Provide the (X, Y) coordinate of the cell's center where the given text is located.  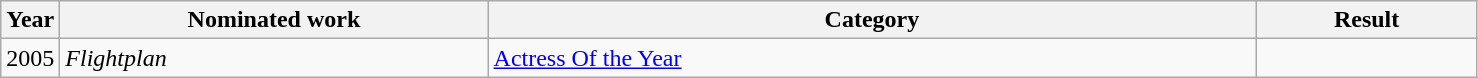
Year (30, 20)
2005 (30, 58)
Category (872, 20)
Actress Of the Year (872, 58)
Result (1366, 20)
Flightplan (274, 58)
Nominated work (274, 20)
